Capture the cell that displays the provided text and extract its (X, Y) central coordinate. 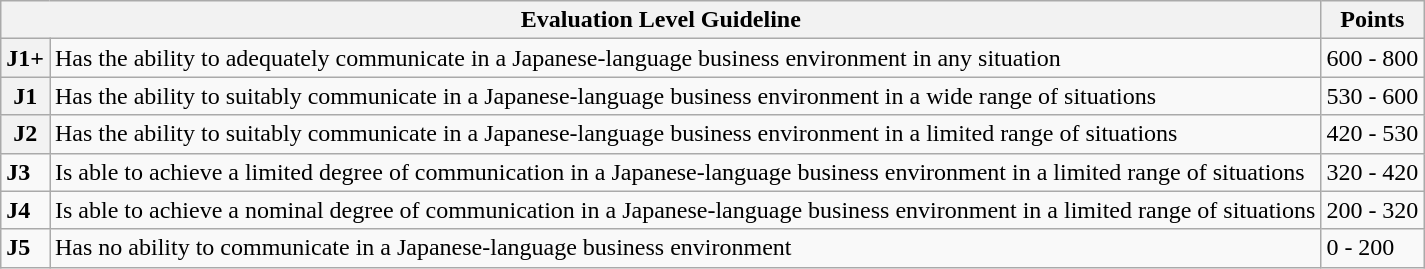
J2 (26, 134)
J3 (26, 172)
530 - 600 (1372, 96)
420 - 530 (1372, 134)
J1 (26, 96)
J4 (26, 210)
Has no ability to communicate in a Japanese-language business environment (686, 248)
Has the ability to adequately communicate in a Japanese-language business environment in any situation (686, 58)
600 - 800 (1372, 58)
0 - 200 (1372, 248)
Has the ability to suitably communicate in a Japanese-language business environment in a wide range of situations (686, 96)
Is able to achieve a limited degree of communication in a Japanese-language business environment in a limited range of situations (686, 172)
J1+ (26, 58)
320 - 420 (1372, 172)
J5 (26, 248)
Points (1372, 20)
Evaluation Level Guideline (661, 20)
Has the ability to suitably communicate in a Japanese-language business environment in a limited range of situations (686, 134)
200 - 320 (1372, 210)
Is able to achieve a nominal degree of communication in a Japanese-language business environment in a limited range of situations (686, 210)
